Determine the (X, Y) coordinate at the center of the cell enclosing the given text.  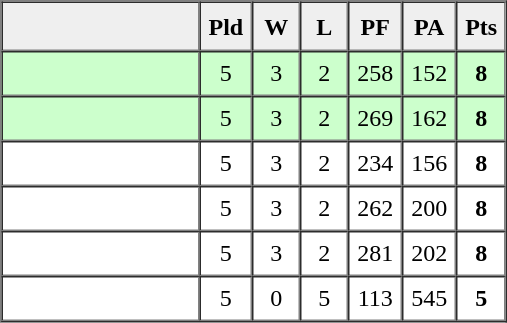
PF (375, 27)
202 (429, 254)
Pts (481, 27)
L (324, 27)
200 (429, 208)
W (276, 27)
113 (375, 298)
269 (375, 118)
Pld (226, 27)
152 (429, 74)
258 (375, 74)
234 (375, 164)
PA (429, 27)
156 (429, 164)
545 (429, 298)
162 (429, 118)
262 (375, 208)
0 (276, 298)
281 (375, 254)
